Scan for the cell matching the given text and deliver its [x, y] coordinate at center. 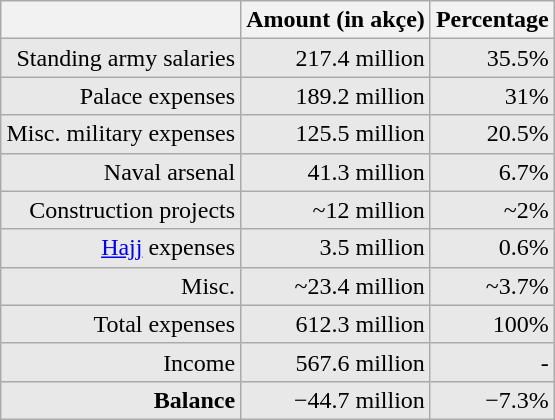
~3.7% [492, 286]
Balance [121, 400]
~12 million [336, 210]
20.5% [492, 134]
Misc. military expenses [121, 134]
Standing army salaries [121, 58]
Income [121, 362]
0.6% [492, 248]
Percentage [492, 20]
100% [492, 324]
6.7% [492, 172]
Total expenses [121, 324]
- [492, 362]
612.3 million [336, 324]
217.4 million [336, 58]
Construction projects [121, 210]
−44.7 million [336, 400]
125.5 million [336, 134]
−7.3% [492, 400]
Palace expenses [121, 96]
Misc. [121, 286]
~23.4 million [336, 286]
189.2 million [336, 96]
3.5 million [336, 248]
41.3 million [336, 172]
Hajj expenses [121, 248]
35.5% [492, 58]
31% [492, 96]
567.6 million [336, 362]
~2% [492, 210]
Amount (in akçe) [336, 20]
Naval arsenal [121, 172]
